Return the [x, y] coordinate for the center point of the cell that contains the specified text.  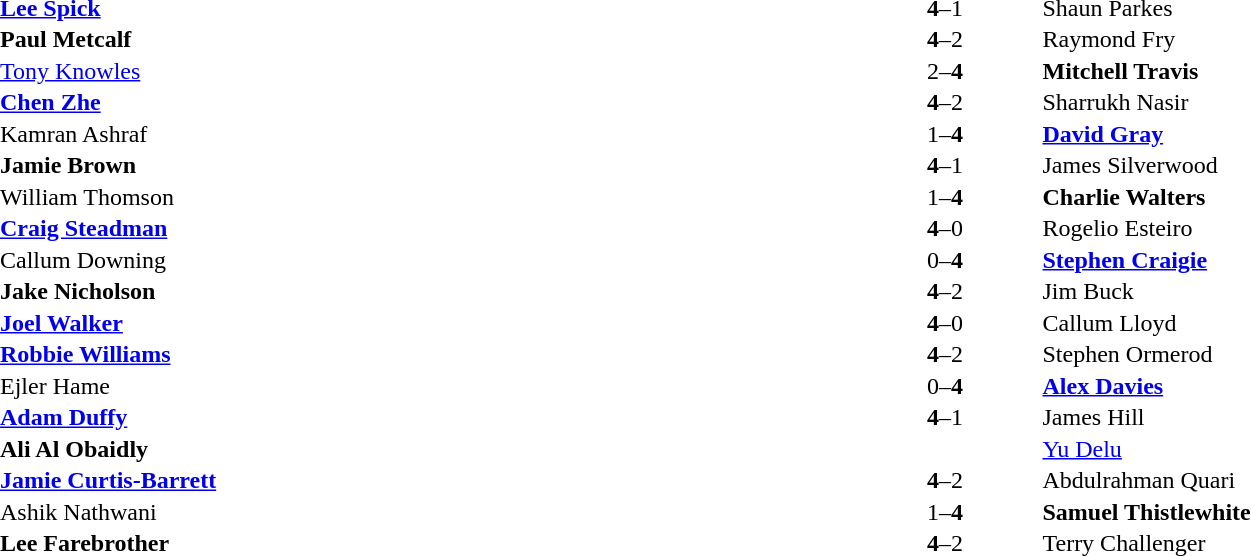
2–4 [944, 71]
